Search for the cell housing the specified text and yield its [x, y] center coordinate. 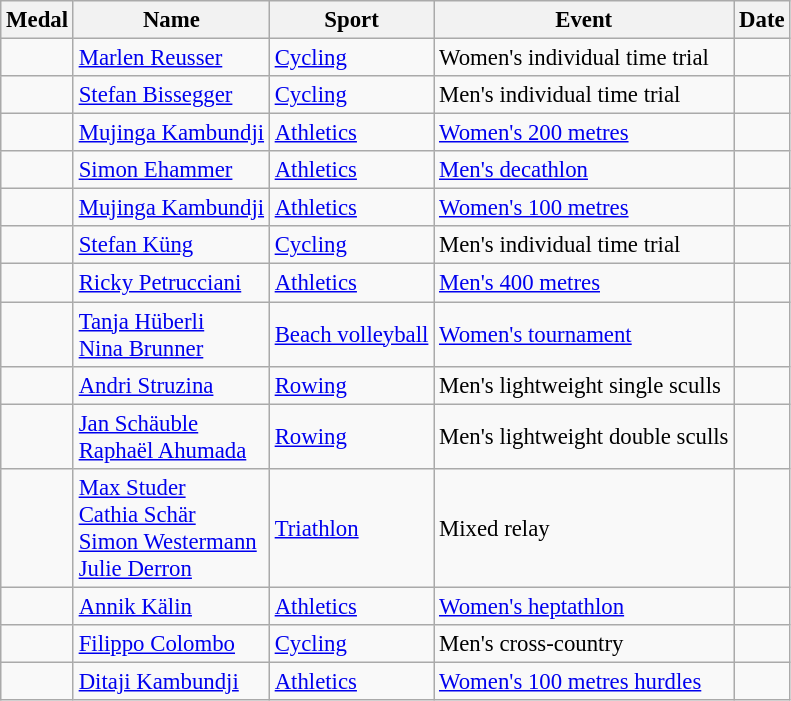
Jan SchäubleRaphaël Ahumada [171, 436]
Stefan Bissegger [171, 95]
Women's 200 metres [584, 133]
Tanja HüberliNina Brunner [171, 334]
Men's lightweight single sculls [584, 385]
Ricky Petrucciani [171, 283]
Women's individual time trial [584, 58]
Simon Ehammer [171, 170]
Marlen Reusser [171, 58]
Women's heptathlon [584, 606]
Triathlon [351, 528]
Max StuderCathia SchärSimon WestermannJulie Derron [171, 528]
Annik Kälin [171, 606]
Men's lightweight double sculls [584, 436]
Sport [351, 20]
Andri Struzina [171, 385]
Medal [38, 20]
Mixed relay [584, 528]
Filippo Colombo [171, 644]
Beach volleyball [351, 334]
Women's tournament [584, 334]
Women's 100 metres [584, 208]
Men's decathlon [584, 170]
Men's cross-country [584, 644]
Event [584, 20]
Men's 400 metres [584, 283]
Ditaji Kambundji [171, 681]
Stefan Küng [171, 245]
Name [171, 20]
Women's 100 metres hurdles [584, 681]
Date [762, 20]
